Provide the [x, y] coordinate of the cell's center where the given text is located.  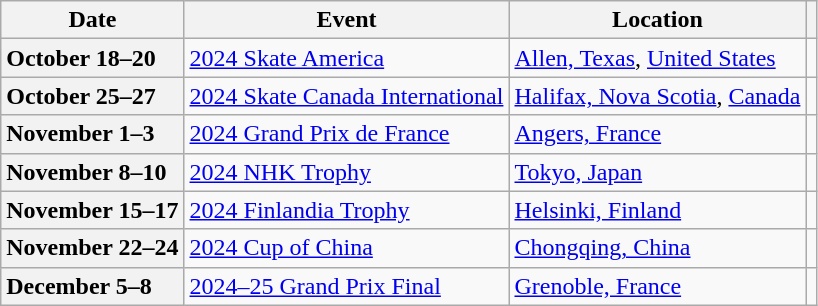
December 5–8 [92, 286]
2024 NHK Trophy [346, 172]
Halifax, Nova Scotia, Canada [658, 96]
November 15–17 [92, 210]
2024–25 Grand Prix Final [346, 286]
Tokyo, Japan [658, 172]
October 18–20 [92, 58]
2024 Skate America [346, 58]
November 8–10 [92, 172]
Angers, France [658, 134]
2024 Grand Prix de France [346, 134]
November 22–24 [92, 248]
Date [92, 20]
Event [346, 20]
Helsinki, Finland [658, 210]
October 25–27 [92, 96]
Grenoble, France [658, 286]
Location [658, 20]
Chongqing, China [658, 248]
Allen, Texas, United States [658, 58]
2024 Cup of China [346, 248]
November 1–3 [92, 134]
2024 Finlandia Trophy [346, 210]
2024 Skate Canada International [346, 96]
